Detect which cell encompasses the target text, then output its [X, Y] center coordinate. 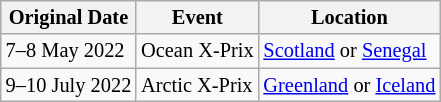
Event [197, 17]
Greenland or Iceland [350, 85]
Scotland or Senegal [350, 51]
Original Date [68, 17]
Arctic X-Prix [197, 85]
Location [350, 17]
7–8 May 2022 [68, 51]
9–10 July 2022 [68, 85]
Ocean X-Prix [197, 51]
